Find where the given text appears and provide that cell's center as [X, Y] coordinate. 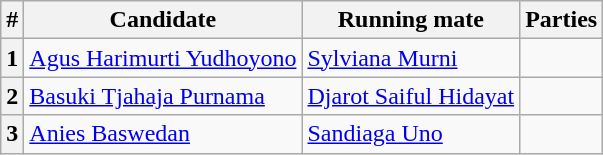
Djarot Saiful Hidayat [411, 96]
2 [12, 96]
Candidate [163, 20]
Parties [562, 20]
Agus Harimurti Yudhoyono [163, 58]
Running mate [411, 20]
Anies Baswedan [163, 134]
1 [12, 58]
3 [12, 134]
Sylviana Murni [411, 58]
Basuki Tjahaja Purnama [163, 96]
# [12, 20]
Sandiaga Uno [411, 134]
